Return [x, y] of the center of cell containing provided text 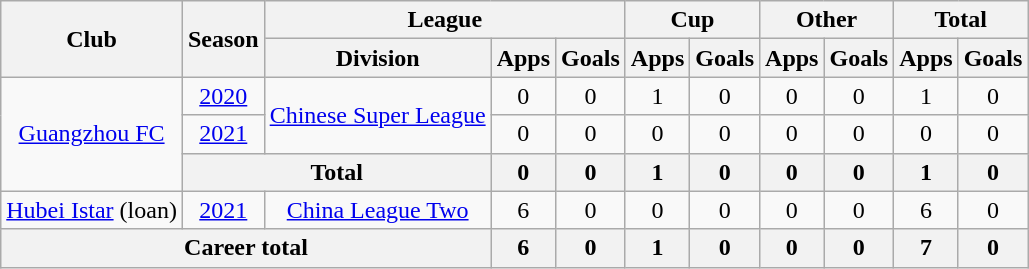
Division [378, 58]
2020 [223, 96]
Season [223, 39]
Guangzhou FC [92, 134]
Cup [692, 20]
Hubei Istar (loan) [92, 210]
Chinese Super League [378, 115]
Club [92, 39]
7 [926, 248]
League [444, 20]
Career total [246, 248]
China League Two [378, 210]
Other [827, 20]
